Provide the [x, y] coordinate of the cell's center where the given text is located.  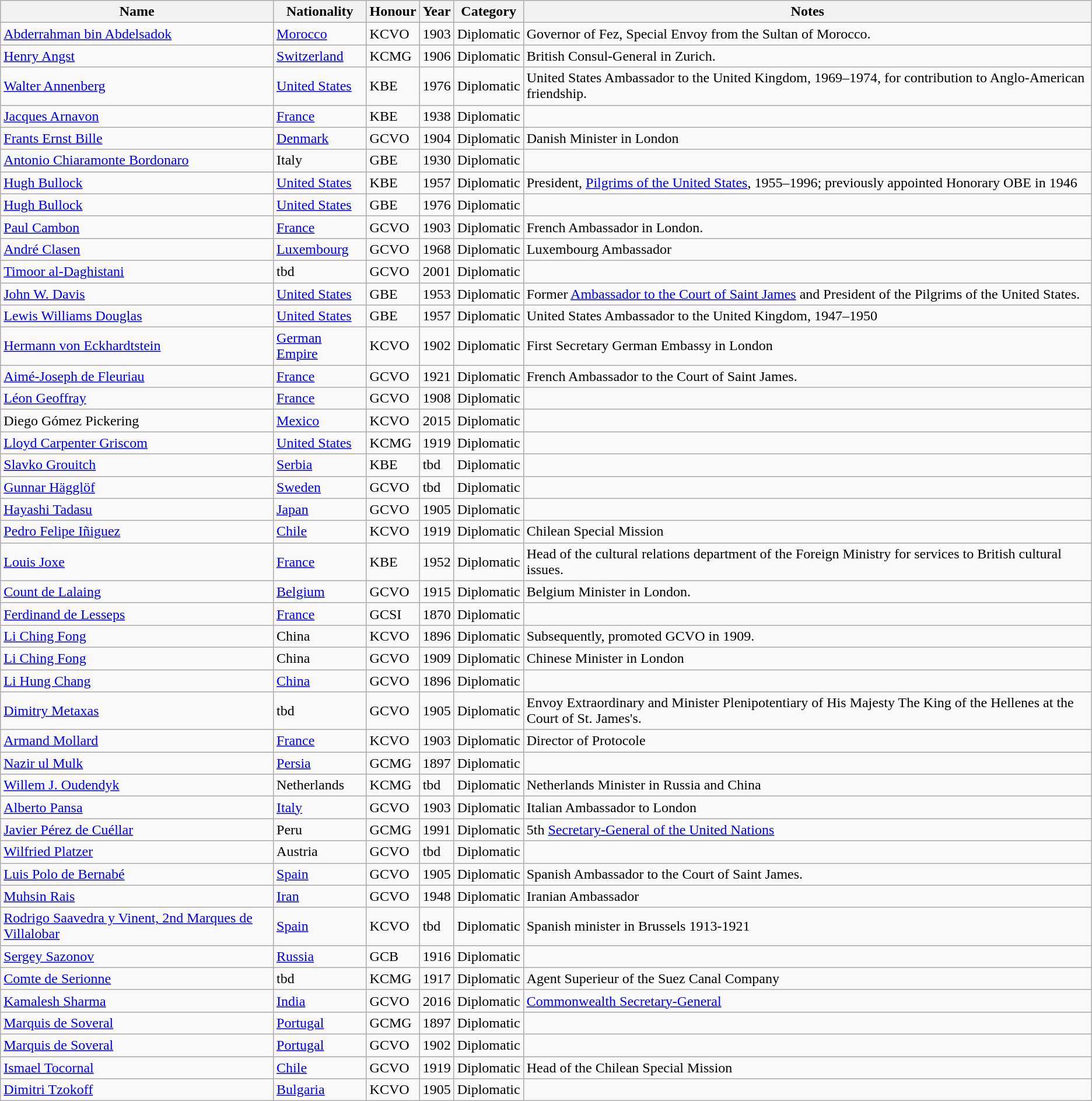
Serbia [320, 465]
Netherlands Minister in Russia and China [807, 785]
Jacques Arnavon [137, 116]
Danish Minister in London [807, 138]
Lewis Williams Douglas [137, 316]
Diego Gómez Pickering [137, 421]
GCSI [393, 614]
Chilean Special Mission [807, 532]
1909 [436, 658]
Li Hung Chang [137, 681]
2001 [436, 271]
Abderrahman bin Abdelsadok [137, 34]
Nazir ul Mulk [137, 763]
2016 [436, 1001]
André Clasen [137, 249]
Subsequently, promoted GCVO in 1909. [807, 636]
1952 [436, 561]
Rodrigo Saavedra y Vinent, 2nd Marques de Villalobar [137, 927]
1938 [436, 116]
French Ambassador in London. [807, 227]
1906 [436, 56]
Nationality [320, 12]
1870 [436, 614]
Honour [393, 12]
Commonwealth Secretary-General [807, 1001]
President, Pilgrims of the United States, 1955–1996; previously appointed Honorary OBE in 1946 [807, 183]
Bulgaria [320, 1090]
Hermann von Eckhardtstein [137, 347]
Persia [320, 763]
Gunnar Hägglöf [137, 487]
Governor of Fez, Special Envoy from the Sultan of Morocco. [807, 34]
Paul Cambon [137, 227]
Dimitry Metaxas [137, 711]
Denmark [320, 138]
Dimitri Tzokoff [137, 1090]
GCB [393, 956]
Peru [320, 830]
Wilfried Platzer [137, 852]
French Ambassador to the Court of Saint James. [807, 376]
John W. Davis [137, 293]
1953 [436, 293]
Slavko Grouitch [137, 465]
Switzerland [320, 56]
1908 [436, 399]
Austria [320, 852]
Louis Joxe [137, 561]
Willem J. Oudendyk [137, 785]
Ismael Tocornal [137, 1067]
German Empire [320, 347]
Iranian Ambassador [807, 896]
Agent Superieur of the Suez Canal Company [807, 978]
Luxembourg [320, 249]
Alberto Pansa [137, 808]
Count de Lalaing [137, 592]
1916 [436, 956]
1930 [436, 160]
Comte de Serionne [137, 978]
Director of Protocole [807, 741]
Lloyd Carpenter Griscom [137, 443]
Frants Ernst Bille [137, 138]
Name [137, 12]
Luis Polo de Bernabé [137, 874]
Former Ambassador to the Court of Saint James and President of the Pilgrims of the United States. [807, 293]
Netherlands [320, 785]
2015 [436, 421]
Luxembourg Ambassador [807, 249]
Sweden [320, 487]
Italian Ambassador to London [807, 808]
Henry Angst [137, 56]
Spanish minister in Brussels 1913-1921 [807, 927]
Chinese Minister in London [807, 658]
Antonio Chiaramonte Bordonaro [137, 160]
Ferdinand de Lesseps [137, 614]
Head of the Chilean Special Mission [807, 1067]
Head of the cultural relations department of the Foreign Ministry for services to British cultural issues. [807, 561]
British Consul-General in Zurich. [807, 56]
Pedro Felipe Iñiguez [137, 532]
Aimé-Joseph de Fleuriau [137, 376]
Hayashi Tadasu [137, 509]
India [320, 1001]
Léon Geoffray [137, 399]
1917 [436, 978]
Russia [320, 956]
5th Secretary-General of the United Nations [807, 830]
Category [489, 12]
United States Ambassador to the United Kingdom, 1947–1950 [807, 316]
Notes [807, 12]
Iran [320, 896]
Belgium [320, 592]
Walter Annenberg [137, 86]
1904 [436, 138]
Envoy Extraordinary and Minister Plenipotentiary of His Majesty The King of the Hellenes at the Court of St. James's. [807, 711]
United States Ambassador to the United Kingdom, 1969–1974, for contribution to Anglo-American friendship. [807, 86]
Kamalesh Sharma [137, 1001]
Timoor al-Daghistani [137, 271]
Japan [320, 509]
Mexico [320, 421]
Morocco [320, 34]
Armand Mollard [137, 741]
Belgium Minister in London. [807, 592]
Javier Pérez de Cuéllar [137, 830]
1968 [436, 249]
1921 [436, 376]
1915 [436, 592]
Year [436, 12]
Muhsin Rais [137, 896]
1948 [436, 896]
Sergey Sazonov [137, 956]
1991 [436, 830]
First Secretary German Embassy in London [807, 347]
Spanish Ambassador to the Court of Saint James. [807, 874]
